Output the (x, y) coordinate of the center of the cell containing the given text.  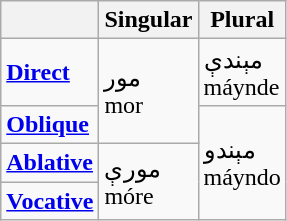
Plural (242, 20)
Oblique (50, 124)
مورmor (148, 92)
Ablative (50, 162)
Direct (50, 72)
مورېmóre (148, 181)
Singular (148, 20)
مېندوmáyndo (242, 162)
مېندېmáynde (242, 72)
Vocative (50, 201)
